Scan for the cell matching the given text and deliver its [x, y] coordinate at center. 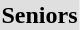
Seniors [40, 15]
